From the cell containing the given text, extract its center point as [x, y] coordinate. 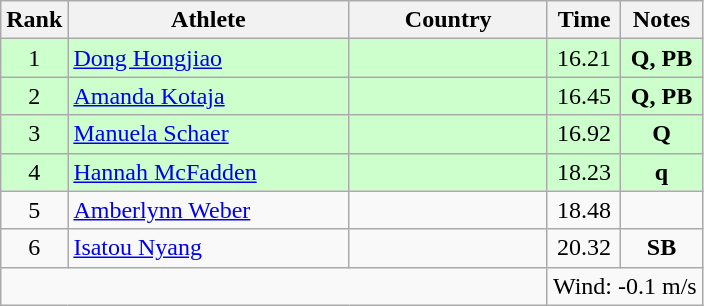
Manuela Schaer [208, 134]
6 [34, 248]
Rank [34, 20]
q [662, 172]
Q [662, 134]
18.23 [584, 172]
16.92 [584, 134]
Amanda Kotaja [208, 96]
Notes [662, 20]
20.32 [584, 248]
16.45 [584, 96]
2 [34, 96]
SB [662, 248]
Isatou Nyang [208, 248]
Country [448, 20]
Amberlynn Weber [208, 210]
Wind: -0.1 m/s [624, 286]
Dong Hongjiao [208, 58]
16.21 [584, 58]
Hannah McFadden [208, 172]
4 [34, 172]
5 [34, 210]
18.48 [584, 210]
Athlete [208, 20]
1 [34, 58]
3 [34, 134]
Time [584, 20]
